Return (X, Y) of the center of cell containing provided text 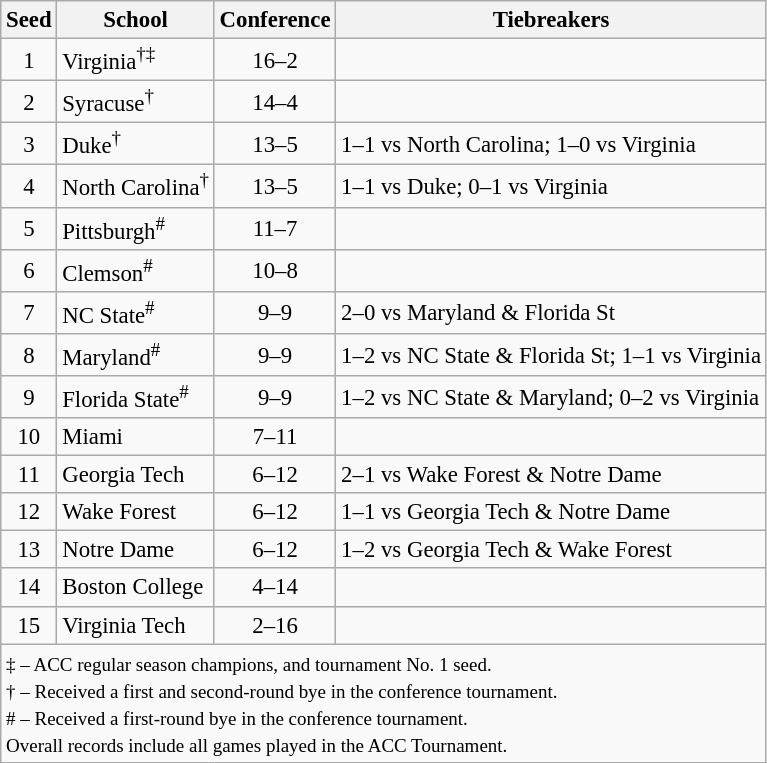
4 (29, 186)
Wake Forest (136, 512)
14 (29, 588)
Conference (275, 20)
5 (29, 228)
1–2 vs NC State & Florida St; 1–1 vs Virginia (551, 355)
9 (29, 397)
Pittsburgh# (136, 228)
School (136, 20)
1–1 vs Duke; 0–1 vs Virginia (551, 186)
13 (29, 550)
4–14 (275, 588)
6 (29, 270)
Virginia†‡ (136, 60)
Florida State# (136, 397)
7–11 (275, 437)
Syracuse† (136, 102)
Clemson# (136, 270)
Duke† (136, 144)
2–1 vs Wake Forest & Notre Dame (551, 475)
2–16 (275, 625)
1–2 vs NC State & Maryland; 0–2 vs Virginia (551, 397)
1–2 vs Georgia Tech & Wake Forest (551, 550)
Boston College (136, 588)
10 (29, 437)
14–4 (275, 102)
2–0 vs Maryland & Florida St (551, 313)
North Carolina† (136, 186)
12 (29, 512)
Miami (136, 437)
Seed (29, 20)
11 (29, 475)
8 (29, 355)
1–1 vs Georgia Tech & Notre Dame (551, 512)
NC State# (136, 313)
Virginia Tech (136, 625)
1 (29, 60)
2 (29, 102)
Georgia Tech (136, 475)
7 (29, 313)
11–7 (275, 228)
Maryland# (136, 355)
3 (29, 144)
Tiebreakers (551, 20)
10–8 (275, 270)
Notre Dame (136, 550)
16–2 (275, 60)
15 (29, 625)
1–1 vs North Carolina; 1–0 vs Virginia (551, 144)
